Detect which cell encompasses the target text, then output its [x, y] center coordinate. 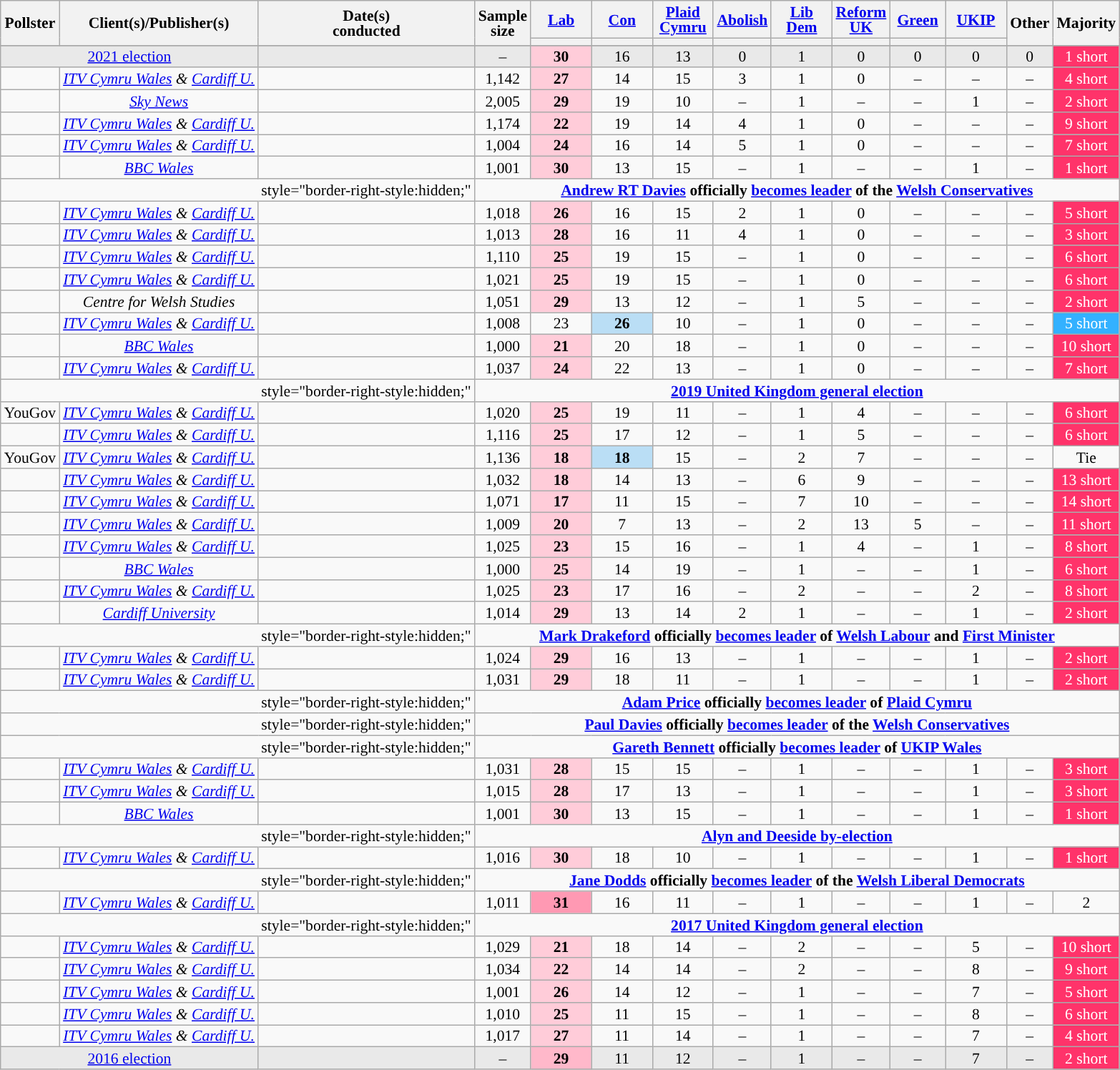
Tie [1086, 458]
Pollster [30, 23]
2021 election [129, 56]
1,034 [503, 970]
1,009 [503, 524]
1,071 [503, 502]
2019 United Kingdom general election [797, 391]
Other [1030, 23]
Sky News [159, 102]
1,015 [503, 791]
Majority [1086, 23]
Lib Dem [801, 19]
Andrew RT Davies officially becomes leader of the Welsh Conservatives [797, 190]
1,017 [503, 1036]
1,032 [503, 479]
1,029 [503, 947]
Gareth Bennett officially becomes leader of UKIP Wales [797, 747]
1,018 [503, 212]
6 [801, 479]
1,110 [503, 257]
Client(s)/Publisher(s) [159, 23]
Date(s)conducted [366, 23]
2017 United Kingdom general election [797, 924]
Con [622, 19]
2,005 [503, 102]
1,013 [503, 235]
Adam Price officially becomes leader of Plaid Cymru [797, 702]
31 [561, 903]
1,136 [503, 458]
9 [861, 479]
1,024 [503, 658]
Lab [561, 19]
Paul Davies officially becomes leader of the Welsh Conservatives [797, 724]
1,142 [503, 79]
1,004 [503, 146]
2016 election [129, 1059]
1,010 [503, 1014]
1,116 [503, 435]
1,020 [503, 412]
Green [918, 19]
Abolish [742, 19]
1,174 [503, 123]
1,008 [503, 323]
Reform UK [861, 19]
13 short [1086, 479]
1,016 [503, 858]
Samplesize [503, 23]
Mark Drakeford officially becomes leader of Welsh Labour and First Minister [797, 635]
1,011 [503, 903]
11 short [1086, 524]
UKIP [976, 19]
1,014 [503, 614]
1,021 [503, 279]
14 short [1086, 502]
1,051 [503, 302]
Jane Dodds officially becomes leader of the Welsh Liberal Democrats [797, 880]
Alyn and Deeside by-election [797, 835]
3 [742, 79]
PlaidCymru [682, 19]
Centre for Welsh Studies [159, 302]
1,037 [503, 368]
Cardiff University [159, 614]
